Return [X, Y] of the center of cell containing provided text 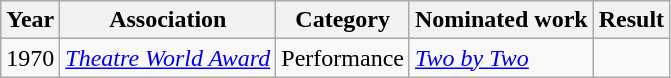
Association [168, 20]
Theatre World Award [168, 58]
1970 [30, 58]
Category [343, 20]
Nominated work [501, 20]
Result [631, 20]
Performance [343, 58]
Two by Two [501, 58]
Year [30, 20]
